Locate the cell with the specified text and output its (x, y) center coordinate. 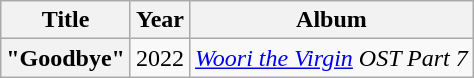
Year (160, 20)
Album (332, 20)
2022 (160, 58)
"Goodbye" (66, 58)
Title (66, 20)
Woori the Virgin OST Part 7 (332, 58)
